Identify which cell holds the provided text, then report its (x, y) central coordinate. 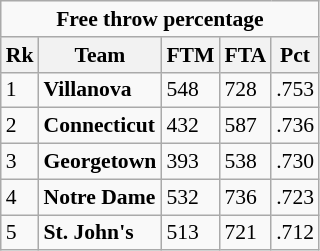
Notre Dame (100, 197)
Free throw percentage (160, 19)
736 (245, 197)
.730 (295, 162)
.723 (295, 197)
5 (20, 233)
Connecticut (100, 126)
Rk (20, 55)
FTA (245, 55)
.753 (295, 90)
4 (20, 197)
.712 (295, 233)
532 (190, 197)
3 (20, 162)
513 (190, 233)
1 (20, 90)
548 (190, 90)
FTM (190, 55)
St. John's (100, 233)
2 (20, 126)
721 (245, 233)
Team (100, 55)
Villanova (100, 90)
432 (190, 126)
587 (245, 126)
538 (245, 162)
728 (245, 90)
Georgetown (100, 162)
Pct (295, 55)
.736 (295, 126)
393 (190, 162)
